Capture the cell that displays the provided text and extract its (X, Y) central coordinate. 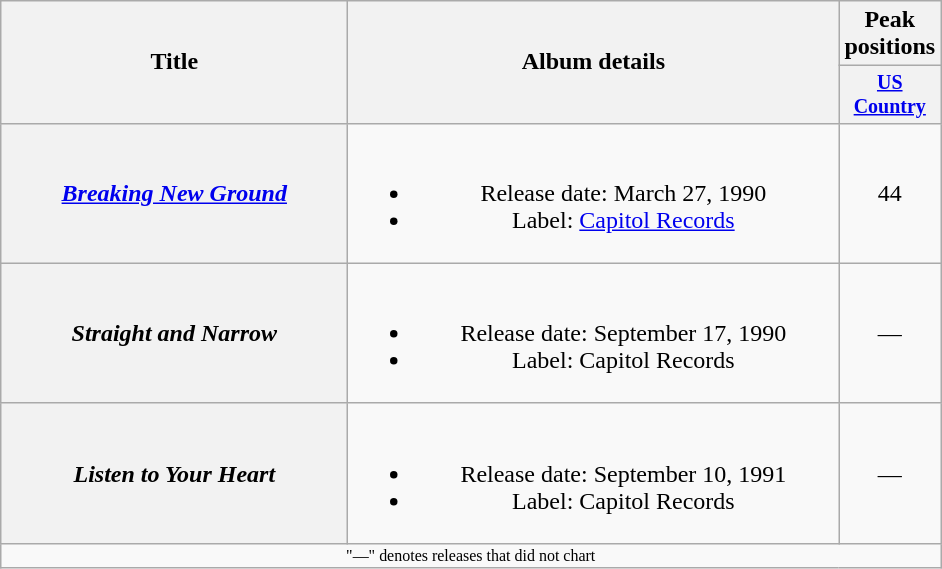
Album details (594, 62)
Breaking New Ground (174, 193)
44 (890, 193)
Title (174, 62)
Release date: September 10, 1991Label: Capitol Records (594, 473)
Release date: September 17, 1990Label: Capitol Records (594, 333)
Straight and Narrow (174, 333)
Release date: March 27, 1990Label: Capitol Records (594, 193)
Peak positions (890, 34)
"—" denotes releases that did not chart (471, 555)
US Country (890, 94)
Listen to Your Heart (174, 473)
